Identify which cell holds the provided text, then report its (x, y) central coordinate. 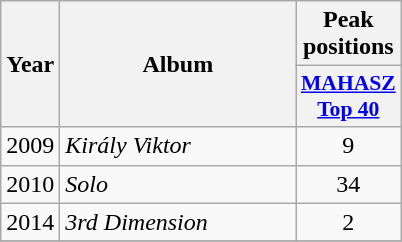
Album (178, 64)
2014 (30, 222)
Peak positions (348, 34)
2 (348, 222)
MAHASZ Top 40 (348, 96)
2009 (30, 146)
34 (348, 184)
3rd Dimension (178, 222)
Year (30, 64)
Solo (178, 184)
2010 (30, 184)
9 (348, 146)
Király Viktor (178, 146)
